Provide the (X, Y) coordinate of the cell's center where the given text is located.  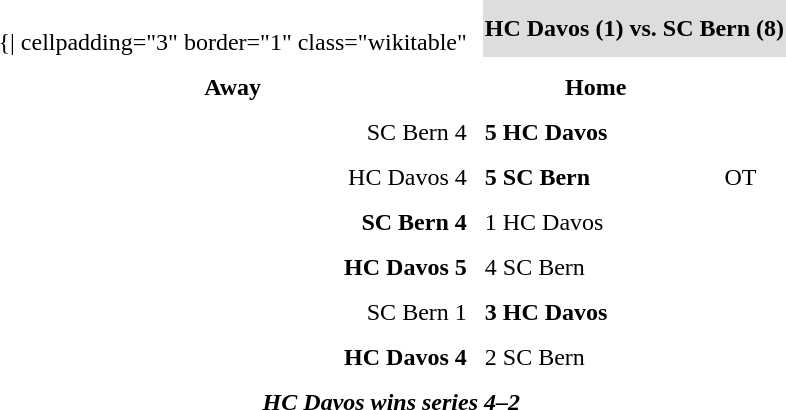
OT (754, 177)
HC Davos (1) vs. SC Bern (8) (634, 28)
1 HC Davos (596, 222)
4 SC Bern (596, 267)
3 HC Davos (596, 312)
Home (596, 87)
2 SC Bern (596, 357)
5 SC Bern (596, 177)
5 HC Davos (596, 132)
